Find where the given text appears and provide that cell's center as [x, y] coordinate. 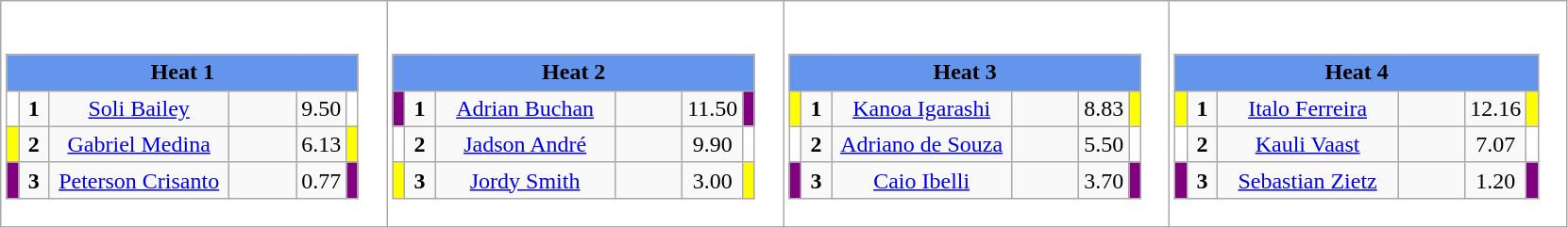
Heat 3 [965, 73]
Sebastian Zietz [1308, 180]
12.16 [1495, 108]
Kanoa Igarashi [921, 108]
3.70 [1104, 180]
Adriano de Souza [921, 144]
Italo Ferreira [1308, 108]
1.20 [1495, 180]
Soli Bailey [140, 108]
Heat 2 [574, 73]
Heat 3 1 Kanoa Igarashi 8.83 2 Adriano de Souza 5.50 3 Caio Ibelli 3.70 [976, 114]
8.83 [1104, 108]
Heat 1 1 Soli Bailey 9.50 2 Gabriel Medina 6.13 3 Peterson Crisanto 0.77 [194, 114]
Gabriel Medina [140, 144]
0.77 [321, 180]
Peterson Crisanto [140, 180]
Jadson André [525, 144]
Heat 2 1 Adrian Buchan 11.50 2 Jadson André 9.90 3 Jordy Smith 3.00 [585, 114]
11.50 [713, 108]
Heat 1 [182, 73]
9.90 [713, 144]
7.07 [1495, 144]
Heat 4 [1357, 73]
5.50 [1104, 144]
9.50 [321, 108]
Heat 4 1 Italo Ferreira 12.16 2 Kauli Vaast 7.07 3 Sebastian Zietz 1.20 [1369, 114]
3.00 [713, 180]
Jordy Smith [525, 180]
6.13 [321, 144]
Adrian Buchan [525, 108]
Caio Ibelli [921, 180]
Kauli Vaast [1308, 144]
